Output the (X, Y) coordinate of the center of the cell containing the given text.  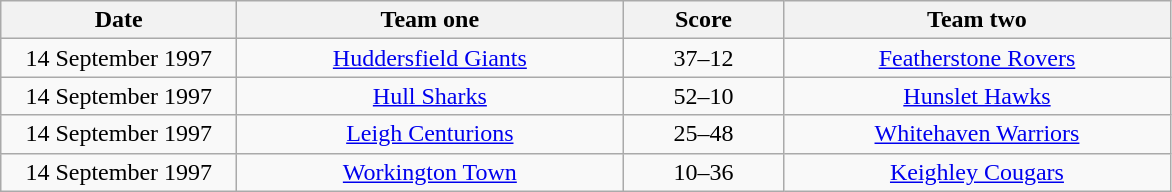
25–48 (704, 134)
Workington Town (430, 172)
Whitehaven Warriors (977, 134)
52–10 (704, 96)
Keighley Cougars (977, 172)
Leigh Centurions (430, 134)
10–36 (704, 172)
Hunslet Hawks (977, 96)
Team one (430, 20)
Huddersfield Giants (430, 58)
Score (704, 20)
Hull Sharks (430, 96)
Featherstone Rovers (977, 58)
Team two (977, 20)
37–12 (704, 58)
Date (119, 20)
